Pinpoint the cell where the given text exists, returning its [x, y] midpoint coordinate. 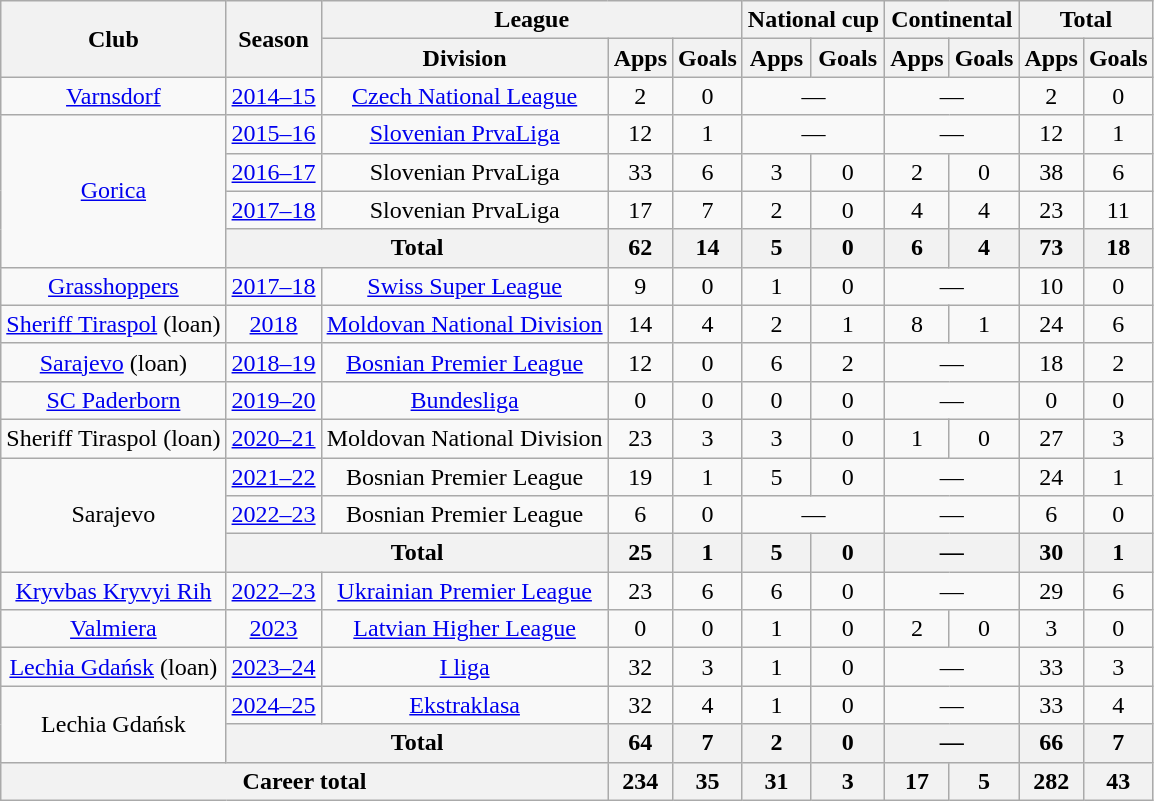
Czech National League [464, 96]
2014–15 [274, 96]
2020–21 [274, 438]
234 [640, 781]
Varnsdorf [114, 96]
2018–19 [274, 362]
43 [1118, 781]
2024–25 [274, 705]
10 [1051, 286]
62 [640, 248]
35 [708, 781]
11 [1118, 210]
Lechia Gdańsk (loan) [114, 667]
League [532, 20]
Division [464, 58]
27 [1051, 438]
Swiss Super League [464, 286]
National cup [813, 20]
31 [776, 781]
2021–22 [274, 477]
Valmiera [114, 629]
2015–16 [274, 134]
25 [640, 553]
38 [1051, 172]
I liga [464, 667]
66 [1051, 743]
Career total [304, 781]
Continental [952, 20]
Latvian Higher League [464, 629]
9 [640, 286]
64 [640, 743]
29 [1051, 591]
19 [640, 477]
2016–17 [274, 172]
2019–20 [274, 400]
8 [917, 324]
Bundesliga [464, 400]
30 [1051, 553]
SC Paderborn [114, 400]
Sarajevo (loan) [114, 362]
Sarajevo [114, 515]
Ekstraklasa [464, 705]
Lechia Gdańsk [114, 724]
2023–24 [274, 667]
282 [1051, 781]
Ukrainian Premier League [464, 591]
2018 [274, 324]
73 [1051, 248]
Gorica [114, 191]
2023 [274, 629]
Season [274, 39]
Kryvbas Kryvyi Rih [114, 591]
Club [114, 39]
Grasshoppers [114, 286]
